Locate the cell with the specified text and output its (x, y) center coordinate. 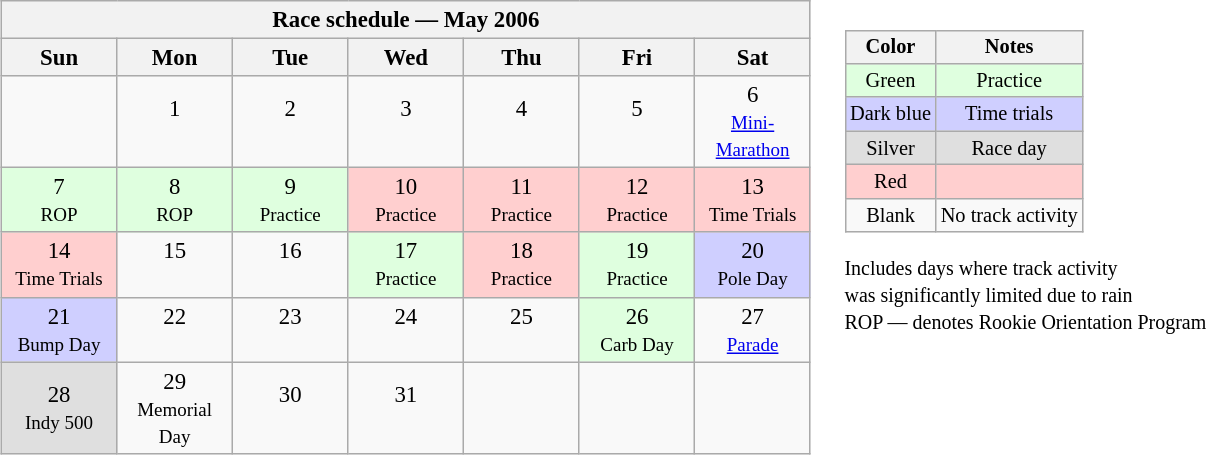
Notes (1010, 47)
Color (890, 47)
10Practice (406, 200)
5 (637, 122)
30 (290, 408)
21Bump Day (59, 330)
27Parade (753, 330)
Practice (1010, 81)
4 (522, 122)
31 (406, 408)
17Practice (406, 264)
12Practice (637, 200)
Thu (522, 58)
Race day (1010, 148)
14Time Trials (59, 264)
Sat (753, 58)
26Carb Day (637, 330)
13Time Trials (753, 200)
29Memorial Day (175, 408)
Blank (890, 215)
Race schedule — May 2006 (406, 20)
24 (406, 330)
28Indy 500 (59, 408)
2 (290, 122)
9Practice (290, 200)
Dark blue (890, 114)
11Practice (522, 200)
Time trials (1010, 114)
Mon (175, 58)
Green (890, 81)
6Mini-Marathon (753, 122)
Red (890, 182)
1 (175, 122)
7ROP (59, 200)
19Practice (637, 264)
22 (175, 330)
3 (406, 122)
Silver (890, 148)
Wed (406, 58)
Tue (290, 58)
25 (522, 330)
Sun (59, 58)
15 (175, 264)
No track activity (1010, 215)
23 (290, 330)
8ROP (175, 200)
Fri (637, 58)
18Practice (522, 264)
16 (290, 264)
20Pole Day (753, 264)
